For the text-containing cell, return its midpoint in [X, Y] coordinate format. 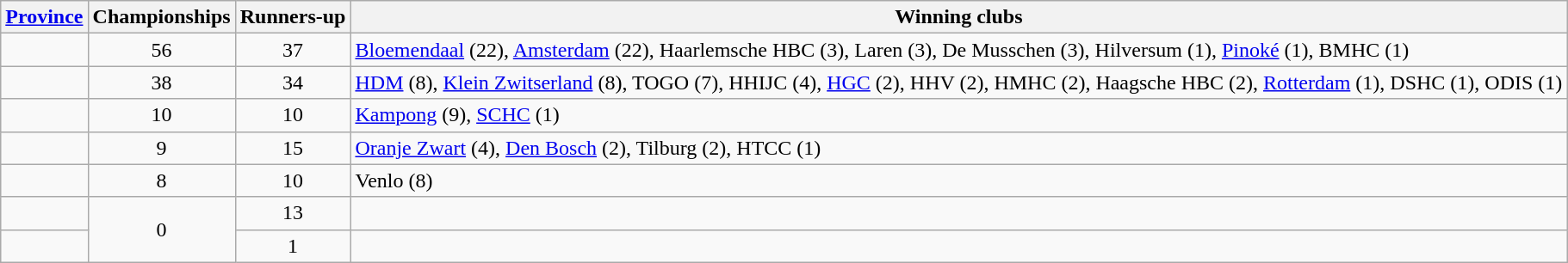
38 [162, 83]
Province [45, 17]
Winning clubs [959, 17]
Venlo (8) [959, 180]
9 [162, 148]
13 [293, 213]
Bloemendaal (22), Amsterdam (22), Haarlemsche HBC (3), Laren (3), De Musschen (3), Hilversum (1), Pinoké (1), BMHC (1) [959, 50]
0 [162, 229]
15 [293, 148]
HDM (8), Klein Zwitserland (8), TOGO (7), HHIJC (4), HGC (2), HHV (2), HMHC (2), Haagsche HBC (2), Rotterdam (1), DSHC (1), ODIS (1) [959, 83]
34 [293, 83]
Oranje Zwart (4), Den Bosch (2), Tilburg (2), HTCC (1) [959, 148]
8 [162, 180]
Championships [162, 17]
1 [293, 246]
Kampong (9), SCHC (1) [959, 115]
37 [293, 50]
56 [162, 50]
Runners-up [293, 17]
